Extract the [x, y] coordinate from the center of the cell holding the provided text.  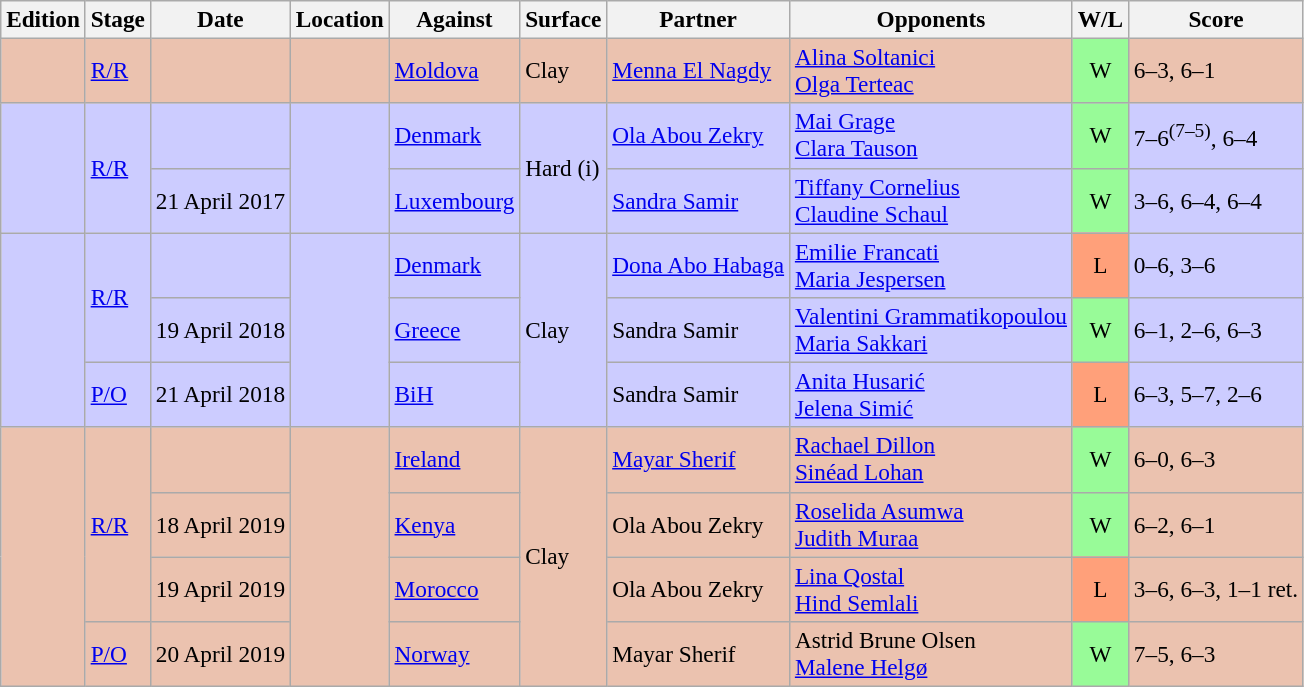
Emilie Francati Maria Jespersen [930, 264]
3–6, 6–4, 6–4 [1216, 200]
19 April 2018 [220, 330]
21 April 2017 [220, 200]
Alina Soltanici Olga Terteac [930, 70]
Partner [698, 19]
Kenya [454, 524]
21 April 2018 [220, 394]
W/L [1100, 19]
Edition [44, 19]
BiH [454, 394]
Ireland [454, 460]
6–2, 6–1 [1216, 524]
Score [1216, 19]
Stage [118, 19]
Lina Qostal Hind Semlali [930, 588]
6–3, 6–1 [1216, 70]
7–5, 6–3 [1216, 654]
7–6(7–5), 6–4 [1216, 136]
Hard (i) [564, 168]
Dona Abo Habaga [698, 264]
Location [340, 19]
Mai Grage Clara Tauson [930, 136]
Moldova [454, 70]
Surface [564, 19]
Against [454, 19]
Morocco [454, 588]
Rachael Dillon Sinéad Lohan [930, 460]
18 April 2019 [220, 524]
Greece [454, 330]
Date [220, 19]
6–0, 6–3 [1216, 460]
Opponents [930, 19]
Astrid Brune Olsen Malene Helgø [930, 654]
Luxembourg [454, 200]
Tiffany Cornelius Claudine Schaul [930, 200]
Valentini Grammatikopoulou Maria Sakkari [930, 330]
Menna El Nagdy [698, 70]
6–1, 2–6, 6–3 [1216, 330]
Anita Husarić Jelena Simić [930, 394]
Roselida Asumwa Judith Muraa [930, 524]
0–6, 3–6 [1216, 264]
6–3, 5–7, 2–6 [1216, 394]
19 April 2019 [220, 588]
3–6, 6–3, 1–1 ret. [1216, 588]
Norway [454, 654]
20 April 2019 [220, 654]
